Extract the (x, y) coordinate from the center of the cell holding the provided text.  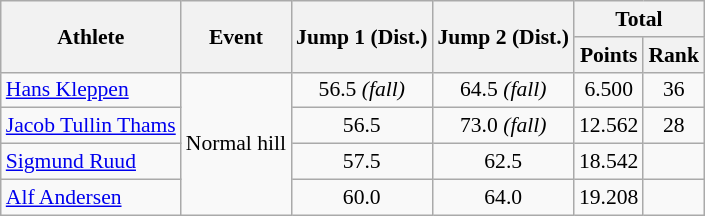
Event (236, 36)
Total (639, 19)
56.5 (fall) (362, 90)
Normal hill (236, 143)
12.562 (608, 126)
57.5 (362, 162)
6.500 (608, 90)
Alf Andersen (91, 197)
Rank (674, 55)
62.5 (502, 162)
73.0 (fall) (502, 126)
Athlete (91, 36)
Jump 2 (Dist.) (502, 36)
Jacob Tullin Thams (91, 126)
Points (608, 55)
Sigmund Ruud (91, 162)
Jump 1 (Dist.) (362, 36)
19.208 (608, 197)
18.542 (608, 162)
64.0 (502, 197)
56.5 (362, 126)
64.5 (fall) (502, 90)
Hans Kleppen (91, 90)
60.0 (362, 197)
28 (674, 126)
36 (674, 90)
